Extract the [x, y] coordinate from the center of the cell holding the provided text.  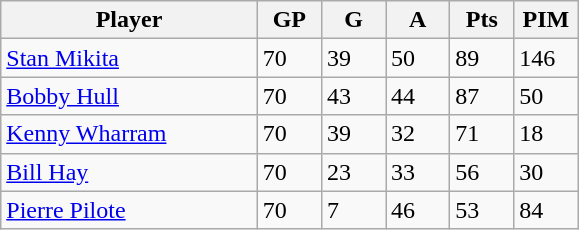
Pierre Pilote [130, 210]
30 [546, 172]
7 [353, 210]
23 [353, 172]
89 [482, 58]
56 [482, 172]
Stan Mikita [130, 58]
G [353, 20]
84 [546, 210]
Pts [482, 20]
71 [482, 134]
A [418, 20]
Bill Hay [130, 172]
33 [418, 172]
146 [546, 58]
32 [418, 134]
53 [482, 210]
18 [546, 134]
43 [353, 96]
GP [289, 20]
Bobby Hull [130, 96]
46 [418, 210]
Kenny Wharram [130, 134]
87 [482, 96]
PIM [546, 20]
44 [418, 96]
Player [130, 20]
